Extract the [X, Y] coordinate from the center of the cell holding the provided text.  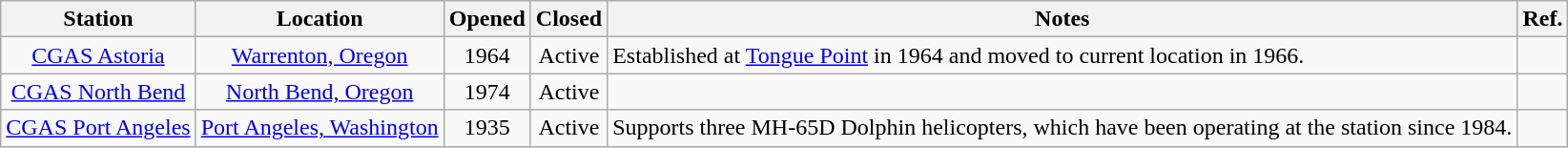
Closed [568, 19]
Ref. [1543, 19]
1964 [486, 55]
Location [320, 19]
Opened [486, 19]
North Bend, Oregon [320, 92]
Port Angeles, Washington [320, 128]
Established at Tongue Point in 1964 and moved to current location in 1966. [1063, 55]
Supports three MH-65D Dolphin helicopters, which have been operating at the station since 1984. [1063, 128]
Station [98, 19]
CGAS North Bend [98, 92]
CGAS Astoria [98, 55]
Notes [1063, 19]
CGAS Port Angeles [98, 128]
Warrenton, Oregon [320, 55]
1935 [486, 128]
1974 [486, 92]
